Scan for the cell matching the given text and deliver its [X, Y] coordinate at center. 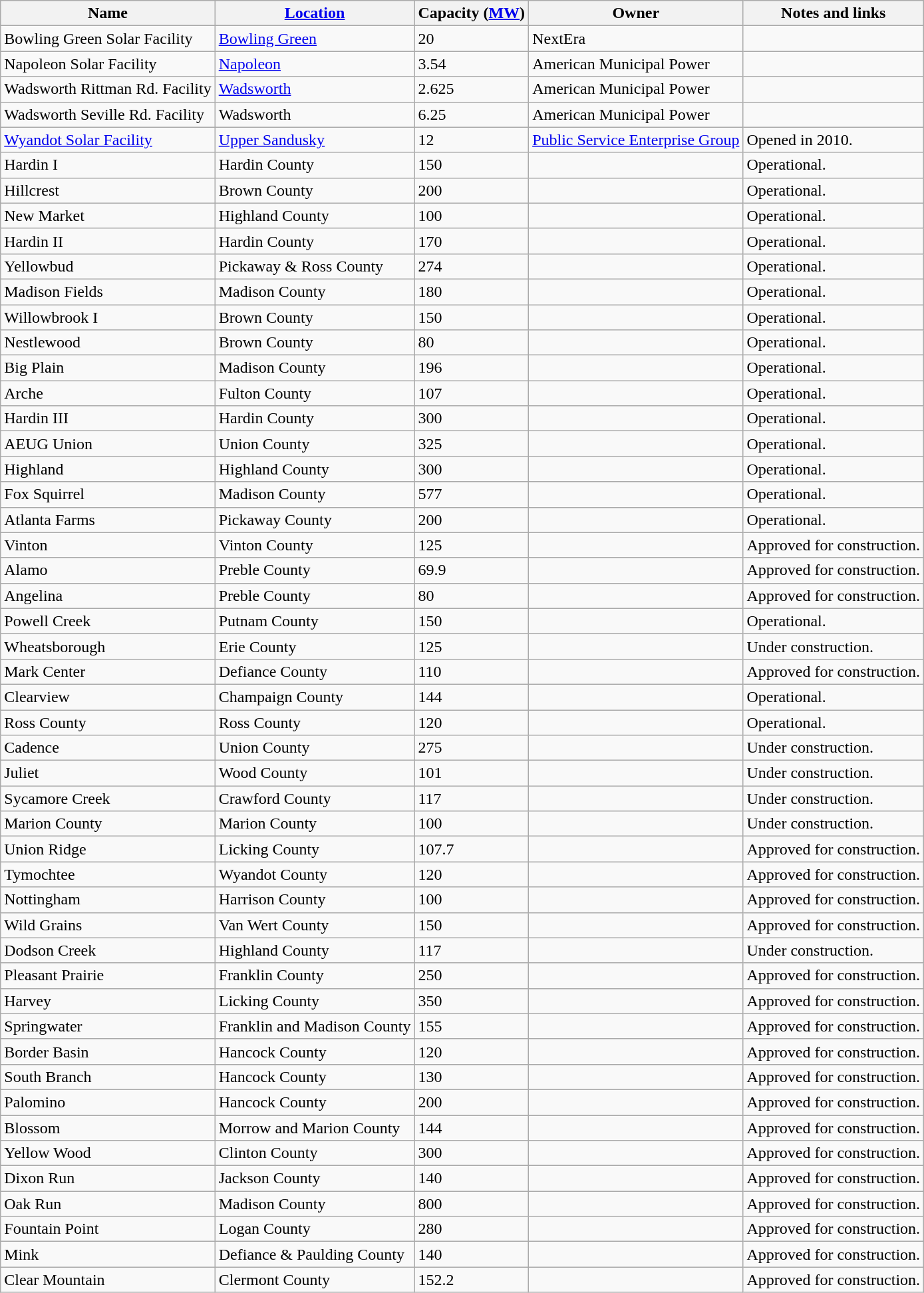
Champaign County [315, 697]
69.9 [472, 570]
Fox Squirrel [108, 494]
South Branch [108, 1077]
Atlanta Farms [108, 520]
Tymochtee [108, 874]
Nestlewood [108, 343]
NextEra [636, 39]
Madison Fields [108, 291]
107.7 [472, 849]
Harvey [108, 1001]
Name [108, 13]
Mark Center [108, 671]
152.2 [472, 1280]
Crawford County [315, 799]
Dixon Run [108, 1179]
Napoleon Solar Facility [108, 64]
2.625 [472, 89]
Defiance County [315, 671]
800 [472, 1204]
Hillcrest [108, 190]
110 [472, 671]
Hardin III [108, 419]
Morrow and Marion County [315, 1128]
Bowling Green Solar Facility [108, 39]
Wyandot Solar Facility [108, 140]
20 [472, 39]
Opened in 2010. [834, 140]
170 [472, 241]
Pleasant Prairie [108, 976]
Pickaway & Ross County [315, 266]
Upper Sandusky [315, 140]
Blossom [108, 1128]
Location [315, 13]
Border Basin [108, 1051]
Oak Run [108, 1204]
Yellowbud [108, 266]
Union Ridge [108, 849]
Wadsworth Seville Rd. Facility [108, 114]
Putnam County [315, 621]
Notes and links [834, 13]
107 [472, 393]
Springwater [108, 1026]
Harrison County [315, 900]
Powell Creek [108, 621]
Juliet [108, 773]
Wheatsborough [108, 646]
Cadence [108, 748]
196 [472, 368]
Napoleon [315, 64]
Bowling Green [315, 39]
101 [472, 773]
Fountain Point [108, 1229]
Fulton County [315, 393]
250 [472, 976]
Nottingham [108, 900]
3.54 [472, 64]
280 [472, 1229]
130 [472, 1077]
Defiance & Paulding County [315, 1254]
AEUG Union [108, 444]
350 [472, 1001]
Wadsworth Rittman Rd. Facility [108, 89]
Big Plain [108, 368]
Wyandot County [315, 874]
Angelina [108, 596]
Clinton County [315, 1153]
Public Service Enterprise Group [636, 140]
Palomino [108, 1102]
Wild Grains [108, 925]
Clearview [108, 697]
Sycamore Creek [108, 799]
Pickaway County [315, 520]
Van Wert County [315, 925]
Dodson Creek [108, 950]
275 [472, 748]
Hardin II [108, 241]
180 [472, 291]
274 [472, 266]
Wood County [315, 773]
Erie County [315, 646]
Logan County [315, 1229]
Clermont County [315, 1280]
Mink [108, 1254]
325 [472, 444]
Yellow Wood [108, 1153]
Willowbrook I [108, 317]
577 [472, 494]
Arche [108, 393]
Hardin I [108, 165]
Alamo [108, 570]
Jackson County [315, 1179]
Franklin County [315, 976]
Vinton [108, 545]
Highland [108, 469]
155 [472, 1026]
Clear Mountain [108, 1280]
Capacity (MW) [472, 13]
Owner [636, 13]
Vinton County [315, 545]
6.25 [472, 114]
12 [472, 140]
Franklin and Madison County [315, 1026]
New Market [108, 216]
